Detect which cell encompasses the target text, then output its (X, Y) center coordinate. 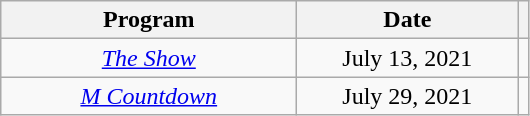
July 13, 2021 (408, 58)
M Countdown (149, 96)
July 29, 2021 (408, 96)
Date (408, 20)
The Show (149, 58)
Program (149, 20)
